Find where the given text appears and provide that cell's center as (X, Y) coordinate. 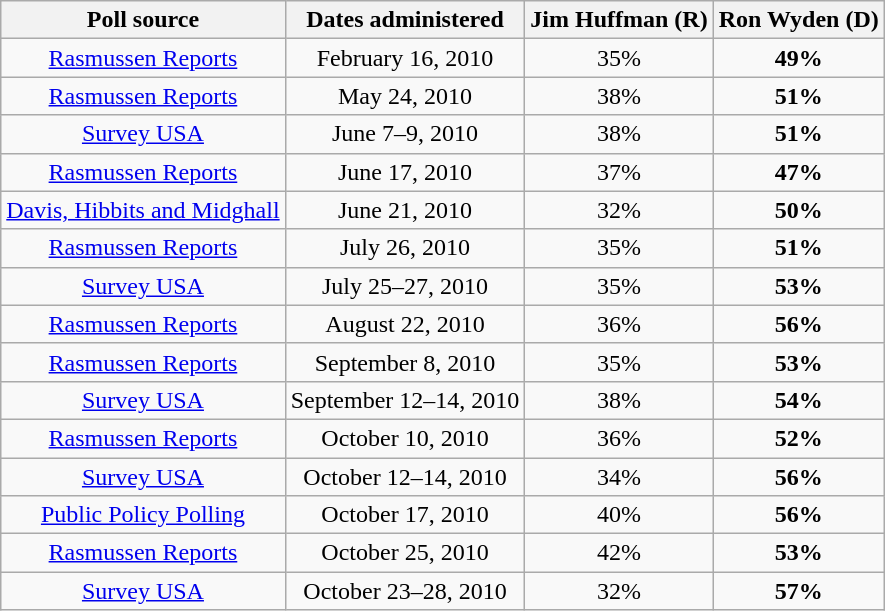
August 22, 2010 (405, 324)
40% (619, 515)
Poll source (143, 20)
37% (619, 172)
47% (798, 172)
Ron Wyden (D) (798, 20)
September 12–14, 2010 (405, 400)
July 25–27, 2010 (405, 286)
50% (798, 210)
October 25, 2010 (405, 553)
49% (798, 58)
42% (619, 553)
Davis, Hibbits and Midghall (143, 210)
Jim Huffman (R) (619, 20)
Public Policy Polling (143, 515)
July 26, 2010 (405, 248)
October 23–28, 2010 (405, 591)
June 21, 2010 (405, 210)
June 17, 2010 (405, 172)
October 17, 2010 (405, 515)
October 12–14, 2010 (405, 477)
October 10, 2010 (405, 438)
February 16, 2010 (405, 58)
Dates administered (405, 20)
September 8, 2010 (405, 362)
54% (798, 400)
34% (619, 477)
52% (798, 438)
May 24, 2010 (405, 96)
57% (798, 591)
June 7–9, 2010 (405, 134)
